Return the [X, Y] coordinate for the center point of the cell that contains the specified text.  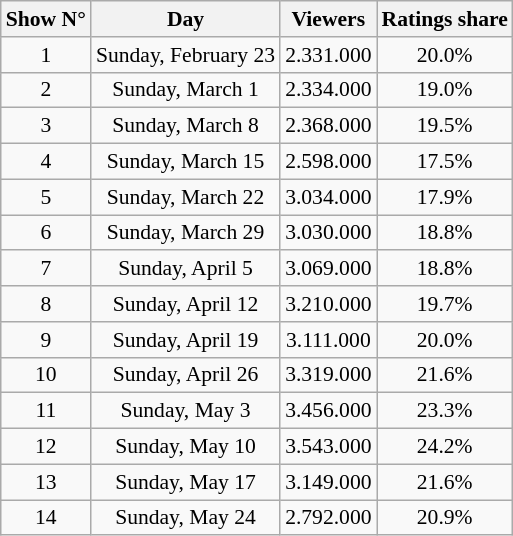
Day [186, 19]
17.9% [445, 197]
Sunday, May 3 [186, 411]
11 [46, 411]
13 [46, 482]
3.543.000 [328, 447]
3.030.000 [328, 233]
12 [46, 447]
4 [46, 162]
Viewers [328, 19]
1 [46, 55]
Sunday, March 29 [186, 233]
2.334.000 [328, 90]
2.331.000 [328, 55]
2.792.000 [328, 518]
Sunday, March 15 [186, 162]
Sunday, February 23 [186, 55]
3 [46, 126]
8 [46, 304]
3.069.000 [328, 269]
17.5% [445, 162]
23.3% [445, 411]
3.319.000 [328, 375]
2 [46, 90]
Sunday, March 22 [186, 197]
24.2% [445, 447]
19.0% [445, 90]
Sunday, May 17 [186, 482]
10 [46, 375]
Sunday, April 19 [186, 340]
Sunday, March 8 [186, 126]
Sunday, May 10 [186, 447]
3.111.000 [328, 340]
Ratings share [445, 19]
3.456.000 [328, 411]
Sunday, April 12 [186, 304]
3.210.000 [328, 304]
Sunday, May 24 [186, 518]
Sunday, March 1 [186, 90]
5 [46, 197]
14 [46, 518]
20.9% [445, 518]
2.598.000 [328, 162]
3.149.000 [328, 482]
2.368.000 [328, 126]
9 [46, 340]
Sunday, April 26 [186, 375]
7 [46, 269]
Show N° [46, 19]
Sunday, April 5 [186, 269]
19.7% [445, 304]
19.5% [445, 126]
3.034.000 [328, 197]
6 [46, 233]
